Provide the (X, Y) coordinate of the cell's center where the given text is located.  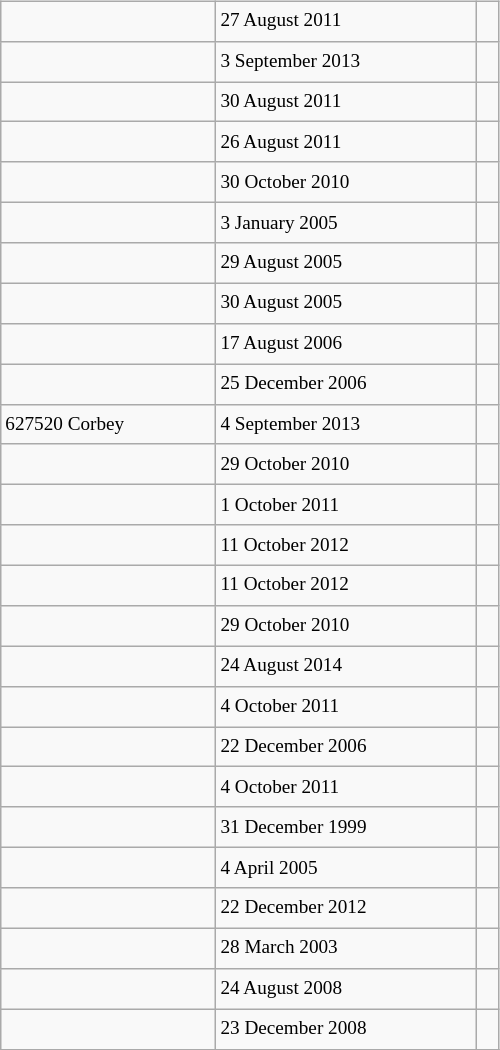
17 August 2006 (346, 343)
23 December 2008 (346, 1030)
29 August 2005 (346, 263)
30 August 2011 (346, 102)
27 August 2011 (346, 21)
627520 Corbey (108, 424)
1 October 2011 (346, 505)
3 January 2005 (346, 223)
24 August 2008 (346, 988)
28 March 2003 (346, 948)
3 September 2013 (346, 61)
31 December 1999 (346, 827)
4 April 2005 (346, 868)
4 September 2013 (346, 424)
25 December 2006 (346, 384)
26 August 2011 (346, 142)
30 October 2010 (346, 182)
30 August 2005 (346, 303)
22 December 2006 (346, 747)
22 December 2012 (346, 908)
24 August 2014 (346, 666)
